Find where the given text appears and provide that cell's center as (X, Y) coordinate. 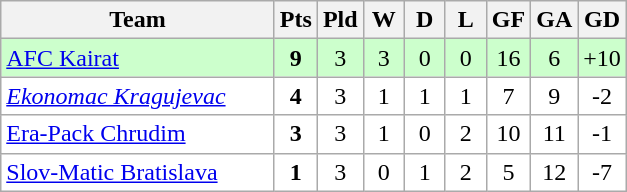
+10 (602, 58)
Era-Pack Chrudim (138, 134)
5 (508, 172)
W (384, 20)
10 (508, 134)
-2 (602, 96)
AFC Kairat (138, 58)
4 (296, 96)
-7 (602, 172)
11 (554, 134)
Team (138, 20)
L (466, 20)
-1 (602, 134)
6 (554, 58)
16 (508, 58)
D (424, 20)
12 (554, 172)
Slov-Matic Bratislava (138, 172)
GF (508, 20)
Pts (296, 20)
Pld (340, 20)
GA (554, 20)
7 (508, 96)
GD (602, 20)
Ekonomac Kragujevac (138, 96)
